Return [x, y] of the center of cell containing provided text 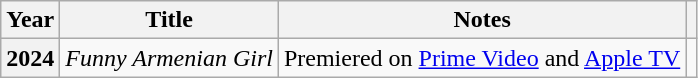
Funny Armenian Girl [170, 58]
Notes [482, 20]
Year [30, 20]
2024 [30, 58]
Title [170, 20]
Premiered on Prime Video and Apple TV [482, 58]
